From the cell containing the given text, extract its center point as [x, y] coordinate. 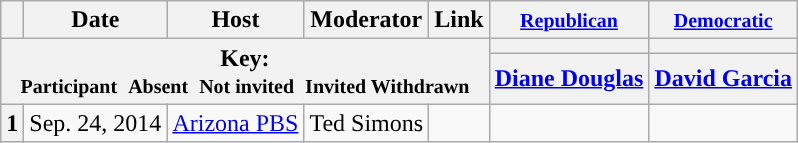
Democratic [724, 20]
Sep. 24, 2014 [96, 123]
Republican [569, 20]
1 [12, 123]
Ted Simons [366, 123]
Moderator [366, 20]
David Garcia [724, 78]
Link [459, 20]
Host [236, 20]
Date [96, 20]
Key: Participant Absent Not invited Invited Withdrawn [245, 72]
Diane Douglas [569, 78]
Arizona PBS [236, 123]
